Scan for the cell matching the given text and deliver its (x, y) coordinate at center. 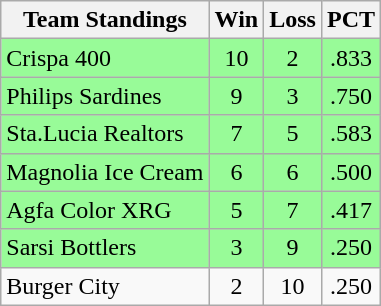
.750 (350, 96)
Burger City (105, 286)
Philips Sardines (105, 96)
.833 (350, 58)
Loss (293, 20)
Team Standings (105, 20)
Sta.Lucia Realtors (105, 134)
.500 (350, 172)
.583 (350, 134)
Agfa Color XRG (105, 210)
Magnolia Ice Cream (105, 172)
Crispa 400 (105, 58)
Win (236, 20)
Sarsi Bottlers (105, 248)
.417 (350, 210)
PCT (350, 20)
